Return (X, Y) of the center of cell containing provided text 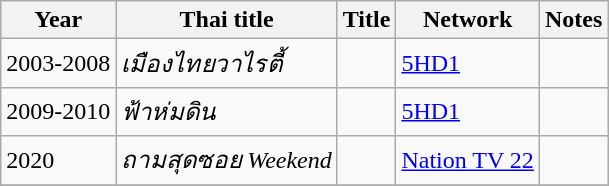
Title (366, 20)
2009-2010 (58, 112)
ฟ้าห่มดิน (226, 112)
Year (58, 20)
Network (468, 20)
2020 (58, 160)
Nation TV 22 (468, 160)
เมืองไทยวาไรตี้ (226, 64)
2003-2008 (58, 64)
Notes (573, 20)
ถามสุดซอย Weekend (226, 160)
Thai title (226, 20)
